Determine the [x, y] coordinate at the center of the cell enclosing the given text.  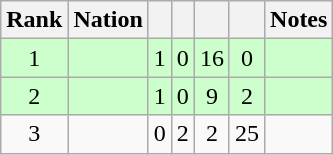
16 [212, 58]
Nation [108, 20]
Rank [34, 20]
3 [34, 134]
Notes [299, 20]
25 [246, 134]
9 [212, 96]
